Output the [x, y] coordinate of the center of the cell containing the given text.  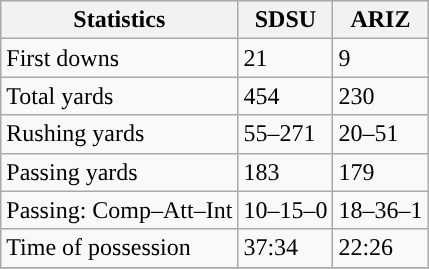
10–15–0 [286, 210]
Passing: Comp–Att–Int [120, 210]
SDSU [286, 20]
ARIZ [380, 20]
Time of possession [120, 248]
230 [380, 96]
55–271 [286, 134]
183 [286, 172]
20–51 [380, 134]
22:26 [380, 248]
First downs [120, 58]
454 [286, 96]
9 [380, 58]
Passing yards [120, 172]
Rushing yards [120, 134]
18–36–1 [380, 210]
21 [286, 58]
Total yards [120, 96]
179 [380, 172]
37:34 [286, 248]
Statistics [120, 20]
